Scan for the cell matching the given text and deliver its [X, Y] coordinate at center. 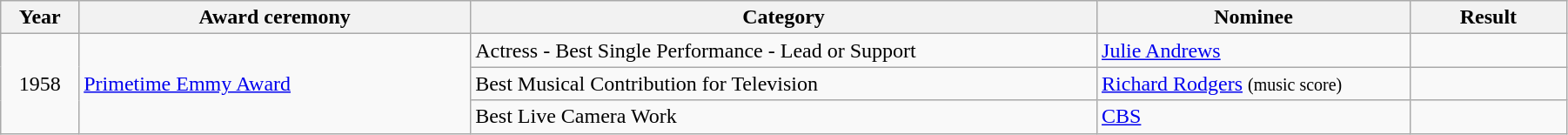
Actress - Best Single Performance - Lead or Support [784, 51]
Primetime Emmy Award [275, 84]
Julie Andrews [1254, 51]
Nominee [1254, 17]
Award ceremony [275, 17]
1958 [40, 84]
Result [1488, 17]
Best Musical Contribution for Television [784, 84]
Best Live Camera Work [784, 117]
Richard Rodgers (music score) [1254, 84]
CBS [1254, 117]
Category [784, 17]
Year [40, 17]
